Extract the (X, Y) coordinate from the center of the cell holding the provided text.  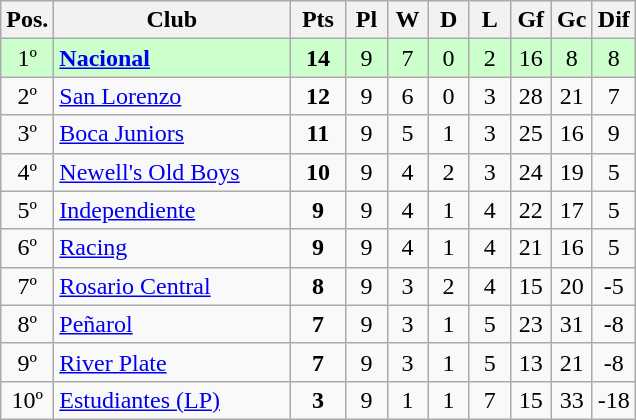
20 (572, 286)
4º (28, 172)
L (490, 20)
31 (572, 324)
9º (28, 362)
D (448, 20)
Gf (530, 20)
-18 (614, 400)
2º (28, 96)
Boca Juniors (172, 134)
Newell's Old Boys (172, 172)
River Plate (172, 362)
7º (28, 286)
33 (572, 400)
10 (318, 172)
13 (530, 362)
6º (28, 248)
11 (318, 134)
Club (172, 20)
1º (28, 58)
23 (530, 324)
22 (530, 210)
Gc (572, 20)
W (408, 20)
6 (408, 96)
-5 (614, 286)
Pos. (28, 20)
Pts (318, 20)
8º (28, 324)
Pl (366, 20)
28 (530, 96)
25 (530, 134)
10º (28, 400)
Independiente (172, 210)
5º (28, 210)
24 (530, 172)
12 (318, 96)
14 (318, 58)
Rosario Central (172, 286)
17 (572, 210)
Nacional (172, 58)
19 (572, 172)
Dif (614, 20)
3º (28, 134)
San Lorenzo (172, 96)
Estudiantes (LP) (172, 400)
Racing (172, 248)
Peñarol (172, 324)
